Extract the [X, Y] coordinate from the center of the cell holding the provided text.  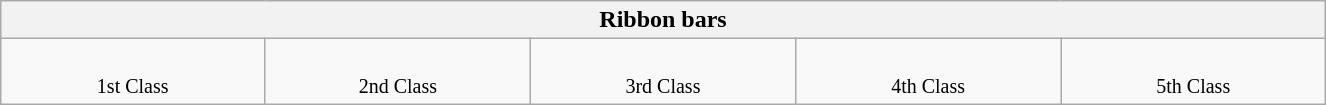
Ribbon bars [663, 20]
5th Class [1194, 72]
1st Class [132, 72]
4th Class [928, 72]
2nd Class [398, 72]
3rd Class [662, 72]
